Search for the cell housing the specified text and yield its (X, Y) center coordinate. 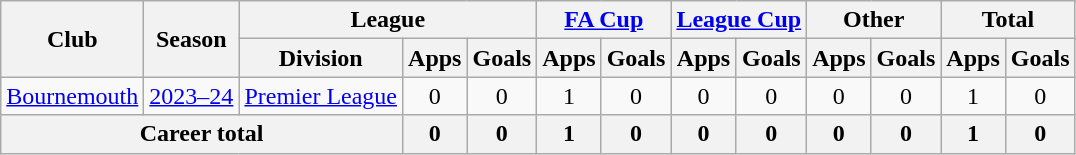
FA Cup (604, 20)
Career total (202, 134)
Premier League (321, 96)
Other (874, 20)
Division (321, 58)
League (388, 20)
Total (1008, 20)
Season (192, 39)
League Cup (739, 20)
Club (72, 39)
2023–24 (192, 96)
Bournemouth (72, 96)
